Determine the [x, y] coordinate at the center of the cell enclosing the given text.  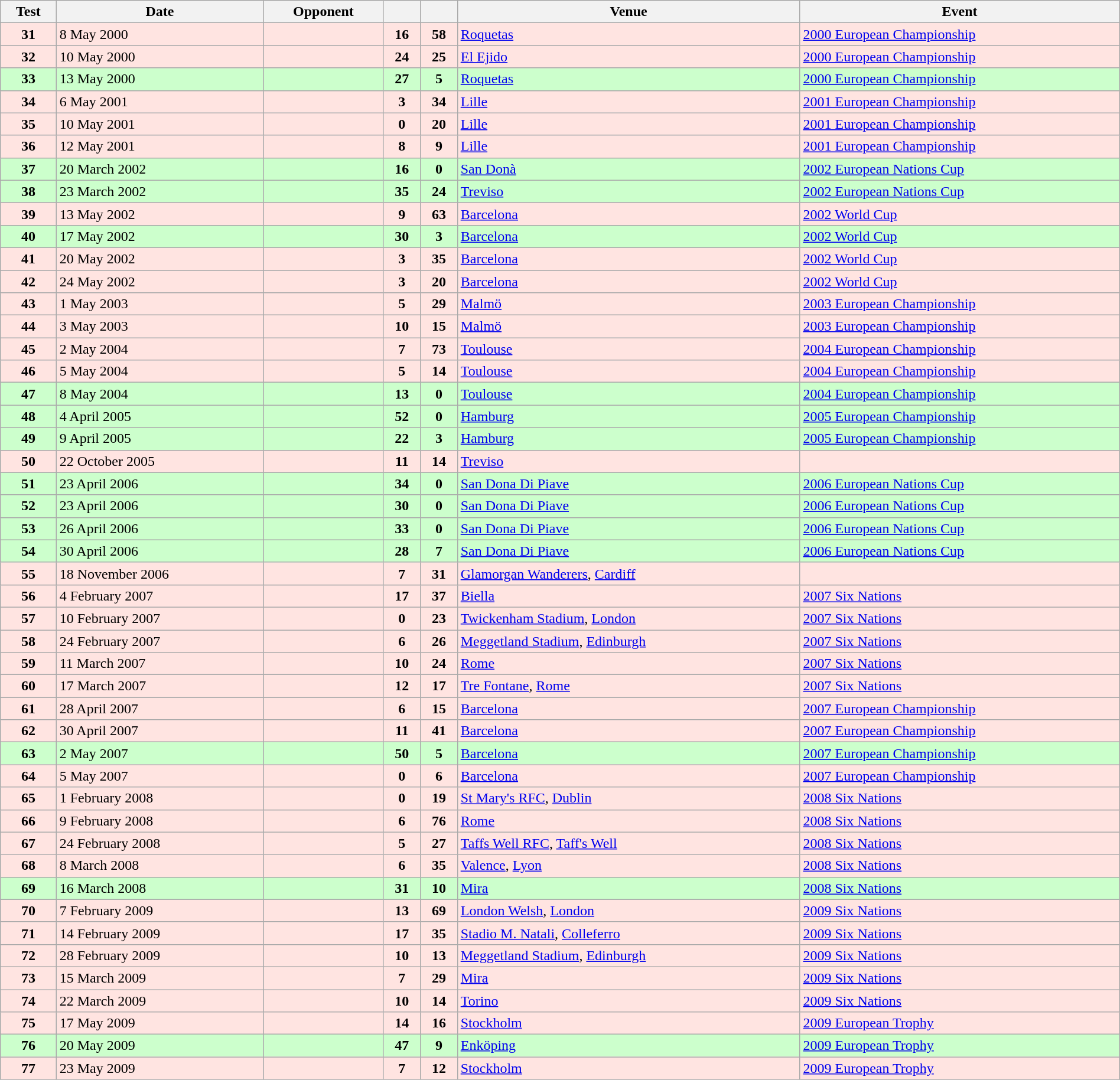
Stadio M. Natali, Colleferro [629, 933]
Twickenham Stadium, London [629, 618]
23 March 2002 [159, 191]
61 [28, 709]
6 May 2001 [159, 102]
26 April 2006 [159, 528]
57 [28, 618]
56 [28, 596]
Date [159, 12]
39 [28, 214]
23 [439, 618]
Venue [629, 12]
74 [28, 1001]
60 [28, 686]
14 February 2009 [159, 933]
64 [28, 776]
55 [28, 573]
Valence, Lyon [629, 866]
San Donà [629, 169]
67 [28, 843]
5 May 2004 [159, 371]
17 May 2009 [159, 1023]
51 [28, 484]
2 May 2007 [159, 753]
66 [28, 821]
Taffs Well RFC, Taff's Well [629, 843]
30 April 2007 [159, 731]
Enköping [629, 1046]
28 [402, 551]
44 [28, 327]
43 [28, 304]
72 [28, 955]
10 May 2001 [159, 124]
Biella [629, 596]
St Mary's RFC, Dublin [629, 798]
22 October 2005 [159, 461]
12 May 2001 [159, 146]
25 [439, 57]
2 May 2004 [159, 349]
8 March 2008 [159, 866]
65 [28, 798]
Test [28, 12]
3 May 2003 [159, 327]
20 May 2002 [159, 259]
10 February 2007 [159, 618]
28 April 2007 [159, 709]
24 February 2007 [159, 641]
4 April 2005 [159, 416]
22 March 2009 [159, 1001]
36 [28, 146]
75 [28, 1023]
7 February 2009 [159, 911]
10 May 2000 [159, 57]
17 March 2007 [159, 686]
71 [28, 933]
38 [28, 191]
54 [28, 551]
24 May 2002 [159, 282]
Opponent [324, 12]
42 [28, 282]
Tre Fontane, Rome [629, 686]
15 March 2009 [159, 978]
Glamorgan Wanderers, Cardiff [629, 573]
8 May 2004 [159, 394]
53 [28, 528]
11 March 2007 [159, 664]
77 [28, 1068]
16 March 2008 [159, 888]
23 May 2009 [159, 1068]
26 [439, 641]
70 [28, 911]
40 [28, 236]
62 [28, 731]
1 May 2003 [159, 304]
28 February 2009 [159, 955]
5 May 2007 [159, 776]
18 November 2006 [159, 573]
49 [28, 439]
20 March 2002 [159, 169]
30 April 2006 [159, 551]
24 February 2008 [159, 843]
4 February 2007 [159, 596]
9 April 2005 [159, 439]
El Ejido [629, 57]
59 [28, 664]
8 May 2000 [159, 34]
45 [28, 349]
48 [28, 416]
1 February 2008 [159, 798]
19 [439, 798]
32 [28, 57]
London Welsh, London [629, 911]
Event [959, 12]
46 [28, 371]
17 May 2002 [159, 236]
22 [402, 439]
13 May 2002 [159, 214]
13 May 2000 [159, 79]
Torino [629, 1001]
8 [402, 146]
20 May 2009 [159, 1046]
68 [28, 866]
9 February 2008 [159, 821]
